Return (X, Y) of the center of cell containing provided text 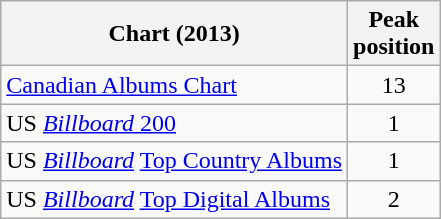
Canadian Albums Chart (174, 85)
US Billboard Top Country Albums (174, 161)
2 (394, 199)
Chart (2013) (174, 34)
13 (394, 85)
US Billboard Top Digital Albums (174, 199)
US Billboard 200 (174, 123)
Peakposition (394, 34)
